Find where the given text appears and provide that cell's center as [x, y] coordinate. 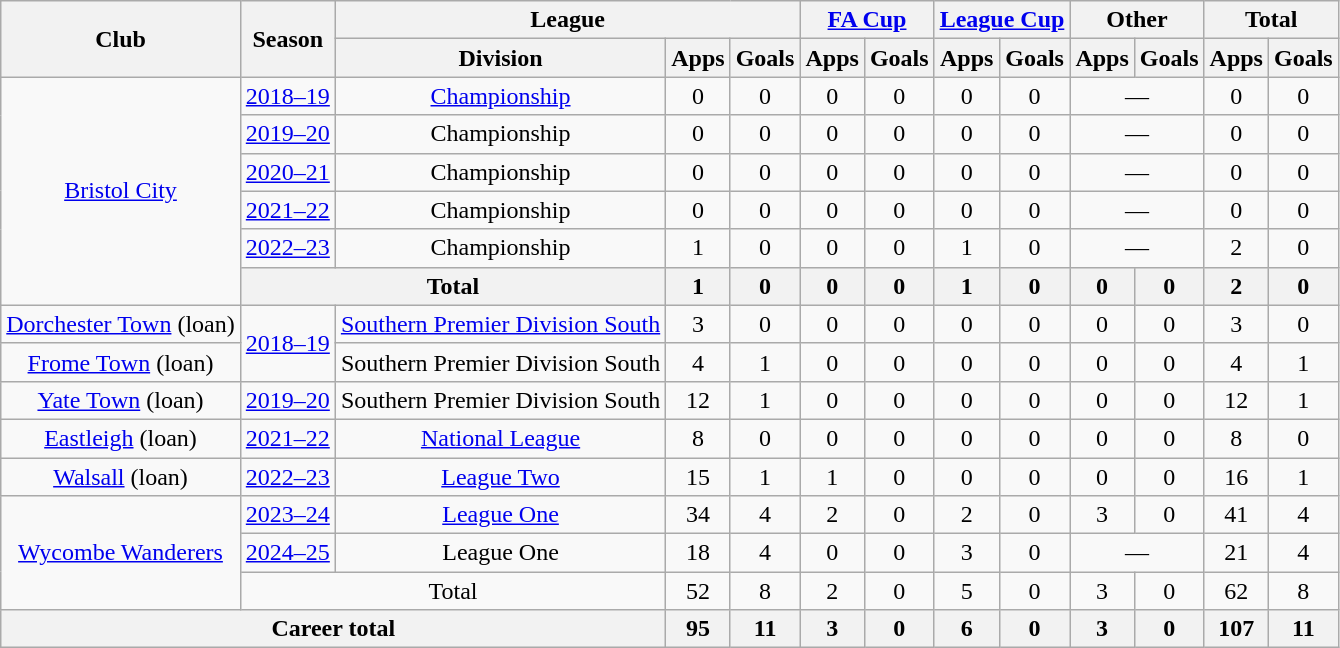
2024–25 [288, 553]
16 [1236, 477]
62 [1236, 591]
Yate Town (loan) [121, 400]
5 [966, 591]
National League [500, 438]
Eastleigh (loan) [121, 438]
18 [698, 553]
Frome Town (loan) [121, 362]
2020–21 [288, 172]
Club [121, 39]
Season [288, 39]
95 [698, 629]
League [568, 20]
Wycombe Wanderers [121, 553]
15 [698, 477]
Career total [334, 629]
Other [1137, 20]
34 [698, 515]
League Two [500, 477]
Walsall (loan) [121, 477]
Dorchester Town (loan) [121, 324]
Division [500, 58]
52 [698, 591]
Bristol City [121, 191]
107 [1236, 629]
2023–24 [288, 515]
41 [1236, 515]
FA Cup [867, 20]
League Cup [1002, 20]
21 [1236, 553]
6 [966, 629]
